Detect which cell encompasses the target text, then output its [x, y] center coordinate. 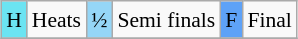
Final [270, 20]
Heats [56, 20]
½ [99, 20]
F [231, 20]
H [14, 20]
Semi finals [166, 20]
